Pinpoint the cell where the given text exists, returning its [x, y] midpoint coordinate. 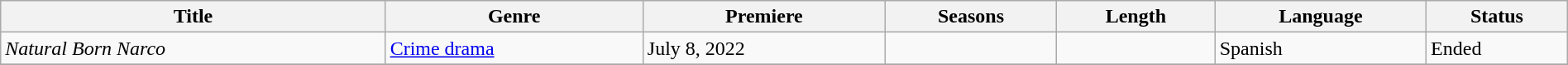
July 8, 2022 [764, 48]
Language [1320, 17]
Crime drama [514, 48]
Status [1497, 17]
Ended [1497, 48]
Title [194, 17]
Spanish [1320, 48]
Seasons [971, 17]
Natural Born Narco [194, 48]
Length [1135, 17]
Genre [514, 17]
Premiere [764, 17]
